Scan for the cell matching the given text and deliver its [x, y] coordinate at center. 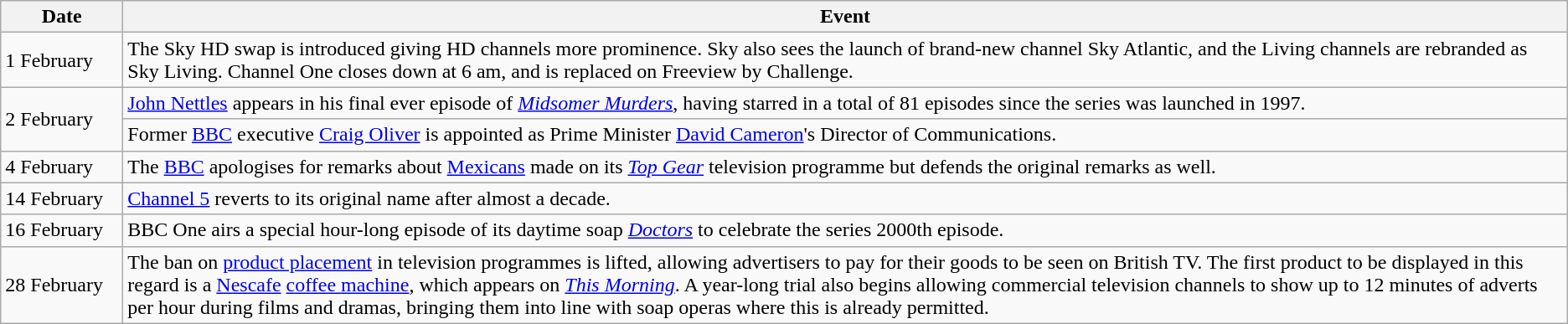
John Nettles appears in his final ever episode of Midsomer Murders, having starred in a total of 81 episodes since the series was launched in 1997. [845, 103]
4 February [62, 167]
The BBC apologises for remarks about Mexicans made on its Top Gear television programme but defends the original remarks as well. [845, 167]
2 February [62, 119]
14 February [62, 198]
Former BBC executive Craig Oliver is appointed as Prime Minister David Cameron's Director of Communications. [845, 135]
Channel 5 reverts to its original name after almost a decade. [845, 198]
1 February [62, 60]
Date [62, 17]
BBC One airs a special hour-long episode of its daytime soap Doctors to celebrate the series 2000th episode. [845, 230]
Event [845, 17]
28 February [62, 285]
16 February [62, 230]
